Pinpoint the cell where the given text exists, returning its (x, y) midpoint coordinate. 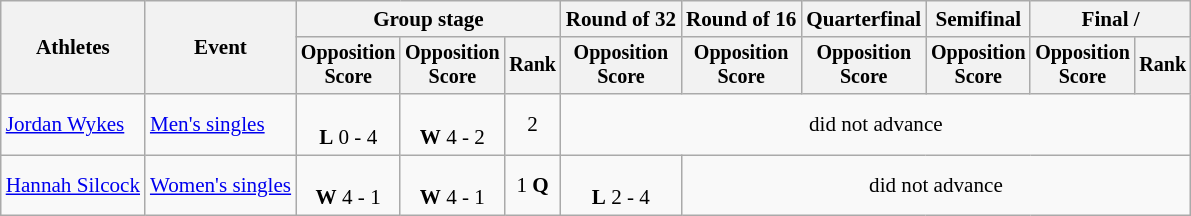
Final / (1110, 18)
Event (220, 48)
Men's singles (220, 124)
Jordan Wykes (73, 124)
Group stage (428, 18)
L 0 - 4 (348, 124)
Round of 32 (621, 18)
2 (532, 124)
Women's singles (220, 186)
Round of 16 (741, 18)
Semifinal (978, 18)
Quarterfinal (864, 18)
Hannah Silcock (73, 186)
1 Q (532, 186)
W 4 - 2 (452, 124)
L 2 - 4 (621, 186)
Athletes (73, 48)
